Locate the cell with the specified text and output its [X, Y] center coordinate. 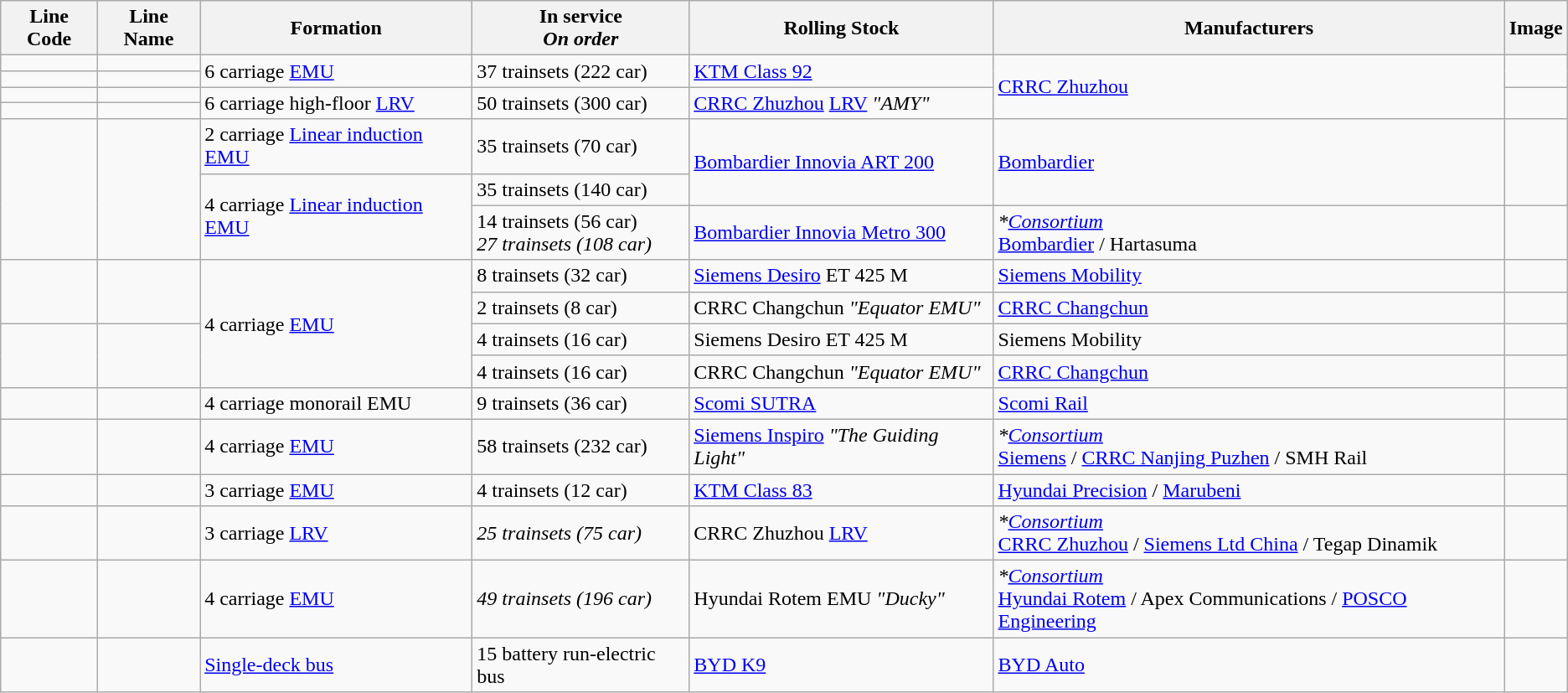
50 trainsets (300 car) [581, 103]
2 trainsets (8 car) [581, 308]
Bombardier Innovia ART 200 [841, 163]
Formation [337, 28]
CRRC Zhuzhou LRV [841, 533]
In service On order [581, 28]
Line Name [148, 28]
2 carriage Linear induction EMU [337, 146]
CRRC Zhuzhou LRV "AMY" [841, 103]
8 trainsets (32 car) [581, 276]
*Consortium CRRC Zhuzhou / Siemens Ltd China / Tegap Dinamik [1249, 533]
*Consortium Siemens / CRRC Nanjing Puzhen / SMH Rail [1249, 446]
Image [1536, 28]
37 trainsets (222 car) [581, 71]
35 trainsets (140 car) [581, 189]
4 carriage monorail EMU [337, 403]
4 carriage Linear induction EMU [337, 216]
9 trainsets (36 car) [581, 403]
58 trainsets (232 car) [581, 446]
25 trainsets (75 car) [581, 533]
Line Code [49, 28]
CRRC Zhuzhou [1249, 87]
BYD Auto [1249, 665]
KTM Class 92 [841, 71]
Scomi Rail [1249, 403]
3 carriage EMU [337, 490]
6 carriage EMU [337, 71]
Single-deck bus [337, 665]
14 trainsets (56 car)27 trainsets (108 car) [581, 233]
Siemens Inspiro "The Guiding Light" [841, 446]
BYD K9 [841, 665]
Scomi SUTRA [841, 403]
*Consortium Bombardier / Hartasuma [1249, 233]
KTM Class 83 [841, 490]
Hyundai Rotem EMU "Ducky" [841, 599]
49 trainsets (196 car) [581, 599]
6 carriage high-floor LRV [337, 103]
15 battery run-electric bus [581, 665]
*Consortium Hyundai Rotem / Apex Communications / POSCO Engineering [1249, 599]
Rolling Stock [841, 28]
Bombardier Innovia Metro 300 [841, 233]
Manufacturers [1249, 28]
35 trainsets (70 car) [581, 146]
4 trainsets (12 car) [581, 490]
3 carriage LRV [337, 533]
Hyundai Precision / Marubeni [1249, 490]
Bombardier [1249, 163]
